Locate the cell with the specified text and output its (X, Y) center coordinate. 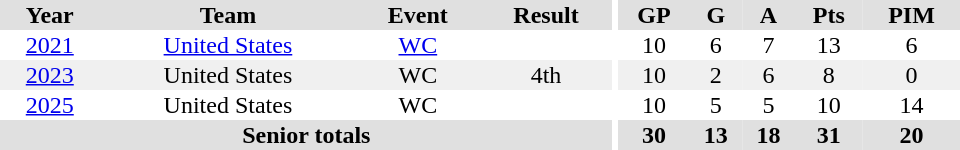
2025 (50, 105)
14 (912, 105)
Event (418, 15)
A (768, 15)
7 (768, 45)
PIM (912, 15)
Senior totals (306, 135)
18 (768, 135)
Team (228, 15)
Pts (829, 15)
30 (654, 135)
4th (546, 75)
Result (546, 15)
0 (912, 75)
2021 (50, 45)
20 (912, 135)
G (716, 15)
Year (50, 15)
8 (829, 75)
GP (654, 15)
2 (716, 75)
31 (829, 135)
2023 (50, 75)
